Scan for the cell matching the given text and deliver its (X, Y) coordinate at center. 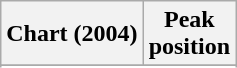
Peakposition (189, 34)
Chart (2004) (72, 34)
